Search for the cell housing the specified text and yield its (x, y) center coordinate. 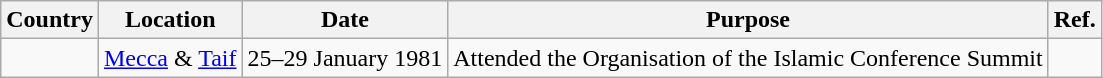
Location (170, 20)
Mecca & Taif (170, 58)
25–29 January 1981 (345, 58)
Date (345, 20)
Attended the Organisation of the Islamic Conference Summit (748, 58)
Purpose (748, 20)
Country (50, 20)
Ref. (1074, 20)
